Find where the given text appears and provide that cell's center as [X, Y] coordinate. 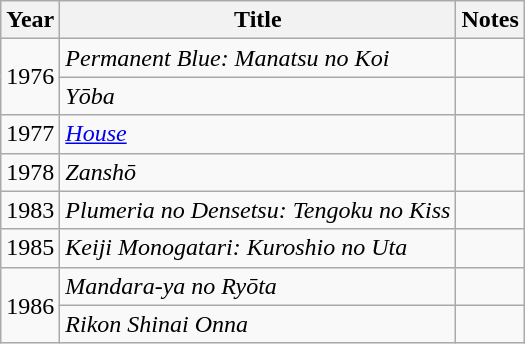
1983 [30, 210]
1977 [30, 134]
Plumeria no Densetsu: Tengoku no Kiss [258, 210]
1978 [30, 172]
1976 [30, 77]
House [258, 134]
Notes [490, 20]
Zanshō [258, 172]
Mandara-ya no Ryōta [258, 286]
1985 [30, 248]
Yōba [258, 96]
Keiji Monogatari: Kuroshio no Uta [258, 248]
Permanent Blue: Manatsu no Koi [258, 58]
Title [258, 20]
Year [30, 20]
Rikon Shinai Onna [258, 324]
1986 [30, 305]
